Locate the cell with the specified text and output its (x, y) center coordinate. 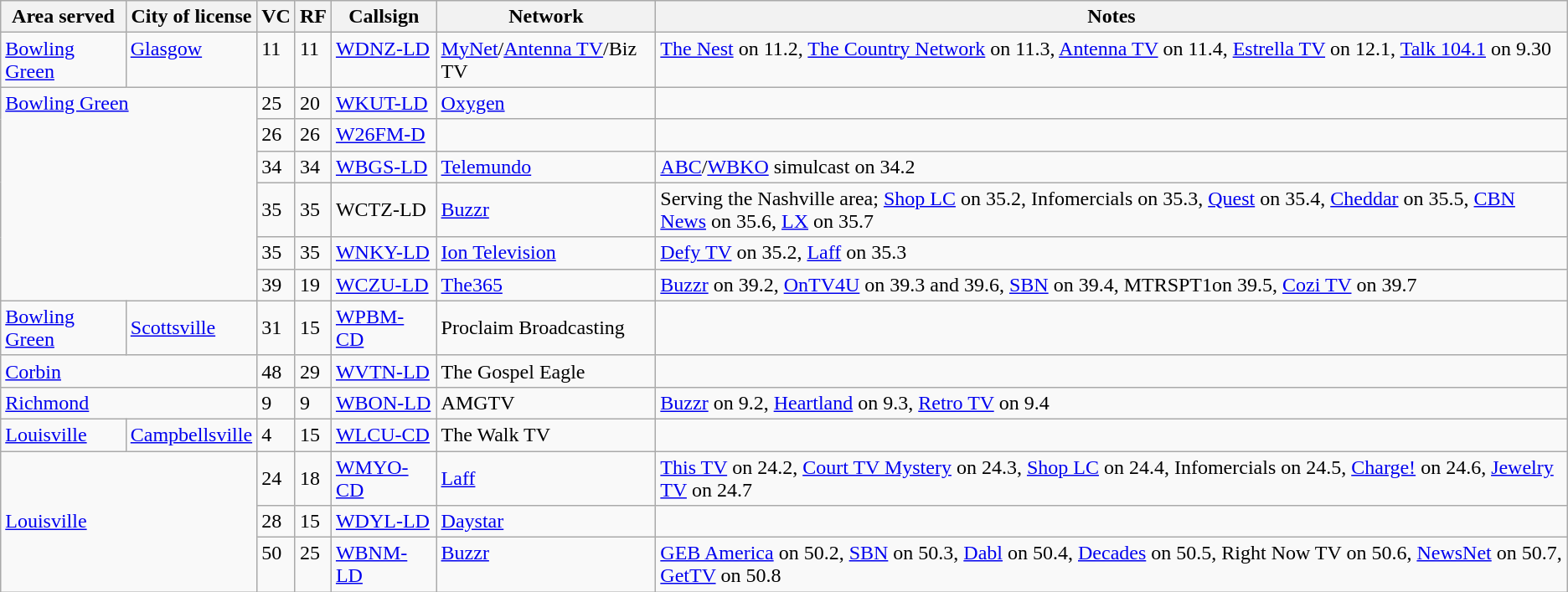
WMYO-CD (384, 477)
Ion Television (546, 253)
W26FM-D (384, 135)
4 (276, 435)
WDYL-LD (384, 522)
Buzzr on 9.2, Heartland on 9.3, Retro TV on 9.4 (1112, 403)
28 (276, 522)
WBNM-LD (384, 564)
Callsign (384, 17)
Richmond (129, 403)
WDNZ-LD (384, 60)
The Walk TV (546, 435)
WCTZ-LD (384, 209)
MyNet/Antenna TV/Biz TV (546, 60)
WLCU-CD (384, 435)
Campbellsville (191, 435)
WVTN-LD (384, 371)
19 (313, 285)
24 (276, 477)
The Nest on 11.2, The Country Network on 11.3, Antenna TV on 11.4, Estrella TV on 12.1, Talk 104.1 on 9.30 (1112, 60)
Laff (546, 477)
City of license (191, 17)
Notes (1112, 17)
WBGS-LD (384, 167)
VC (276, 17)
WCZU-LD (384, 285)
The Gospel Eagle (546, 371)
Serving the Nashville area; Shop LC on 35.2, Infomercials on 35.3, Quest on 35.4, Cheddar on 35.5, CBN News on 35.6, LX on 35.7 (1112, 209)
GEB America on 50.2, SBN on 50.3, Dabl on 50.4, Decades on 50.5, Right Now TV on 50.6, NewsNet on 50.7, GetTV on 50.8 (1112, 564)
This TV on 24.2, Court TV Mystery on 24.3, Shop LC on 24.4, Infomercials on 24.5, Charge! on 24.6, Jewelry TV on 24.7 (1112, 477)
Network (546, 17)
WBON-LD (384, 403)
Defy TV on 35.2, Laff on 35.3 (1112, 253)
Telemundo (546, 167)
Corbin (129, 371)
Area served (64, 17)
Oxygen (546, 103)
Glasgow (191, 60)
29 (313, 371)
20 (313, 103)
Buzzr on 39.2, OnTV4U on 39.3 and 39.6, SBN on 39.4, MTRSPT1on 39.5, Cozi TV on 39.7 (1112, 285)
WNKY-LD (384, 253)
WKUT-LD (384, 103)
Daystar (546, 522)
50 (276, 564)
18 (313, 477)
ABC/WBKO simulcast on 34.2 (1112, 167)
The365 (546, 285)
Scottsville (191, 328)
39 (276, 285)
AMGTV (546, 403)
48 (276, 371)
31 (276, 328)
WPBM-CD (384, 328)
RF (313, 17)
Proclaim Broadcasting (546, 328)
